Scan for the cell matching the given text and deliver its [X, Y] coordinate at center. 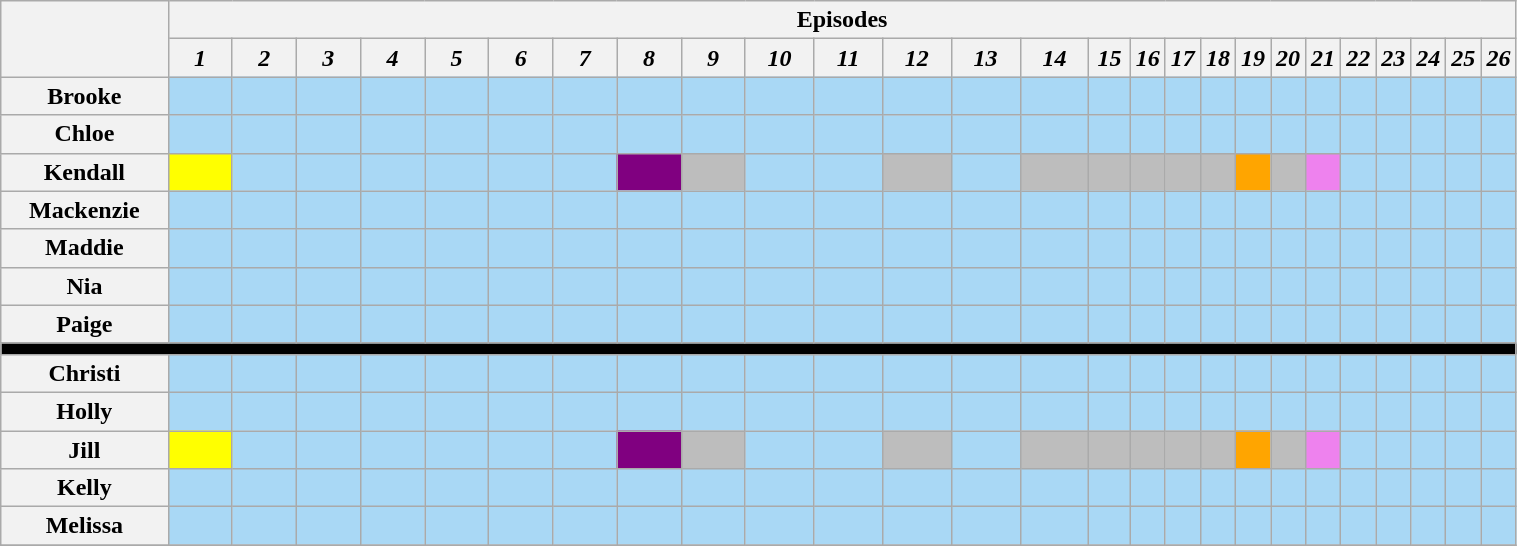
20 [1288, 58]
5 [456, 58]
Jill [84, 449]
12 [916, 58]
Chloe [84, 134]
22 [1358, 58]
15 [1110, 58]
16 [1148, 58]
Christi [84, 373]
Kendall [84, 172]
13 [986, 58]
Mackenzie [84, 210]
6 [521, 58]
Kelly [84, 488]
23 [1394, 58]
Holly [84, 411]
Paige [84, 324]
10 [780, 58]
25 [1464, 58]
21 [1324, 58]
2 [264, 58]
Episodes [842, 20]
19 [1252, 58]
11 [848, 58]
7 [585, 58]
17 [1182, 58]
Maddie [84, 248]
4 [392, 58]
24 [1428, 58]
14 [1054, 58]
Nia [84, 286]
Melissa [84, 526]
8 [649, 58]
18 [1218, 58]
3 [328, 58]
26 [1498, 58]
1 [200, 58]
Brooke [84, 96]
9 [713, 58]
